Detect which cell encompasses the target text, then output its [X, Y] center coordinate. 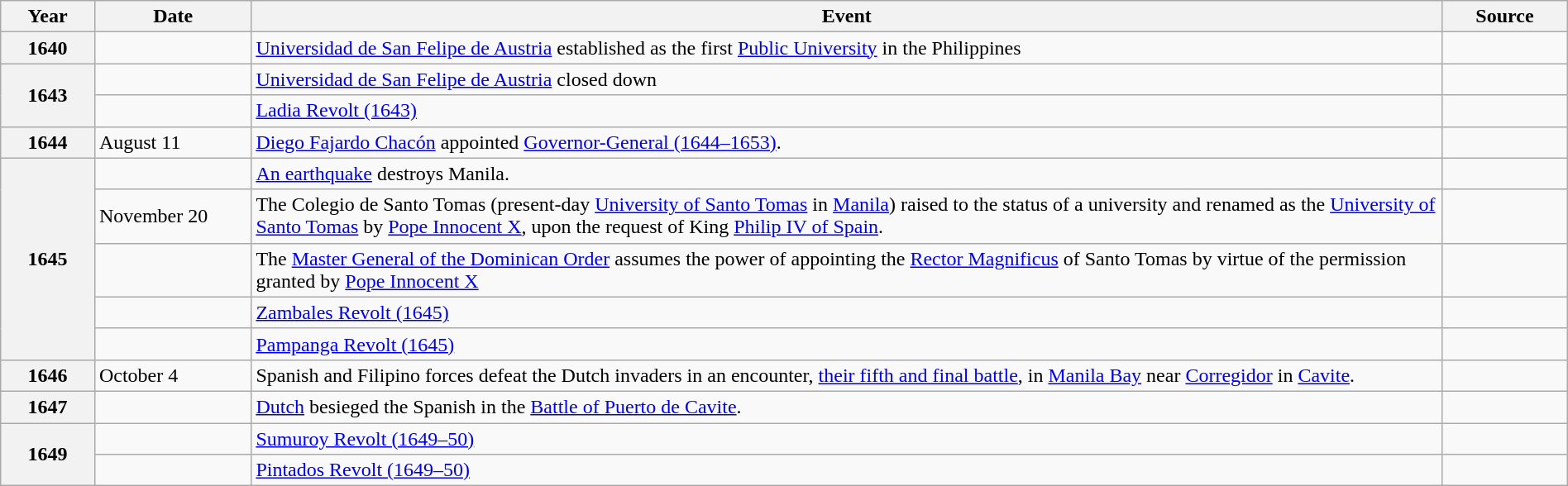
1645 [48, 259]
An earthquake destroys Manila. [847, 174]
Sumuroy Revolt (1649–50) [847, 439]
August 11 [172, 142]
Spanish and Filipino forces defeat the Dutch invaders in an encounter, their fifth and final battle, in Manila Bay near Corregidor in Cavite. [847, 375]
1647 [48, 407]
1643 [48, 95]
1644 [48, 142]
Source [1505, 17]
Ladia Revolt (1643) [847, 111]
1640 [48, 48]
Diego Fajardo Chacón appointed Governor-General (1644–1653). [847, 142]
Pampanga Revolt (1645) [847, 344]
1646 [48, 375]
Date [172, 17]
Universidad de San Felipe de Austria closed down [847, 79]
Universidad de San Felipe de Austria established as the first Public University in the Philippines [847, 48]
Year [48, 17]
October 4 [172, 375]
Dutch besieged the Spanish in the Battle of Puerto de Cavite. [847, 407]
November 20 [172, 217]
Zambales Revolt (1645) [847, 312]
1649 [48, 455]
Pintados Revolt (1649–50) [847, 470]
Event [847, 17]
